Return (X, Y) of the center of cell containing provided text 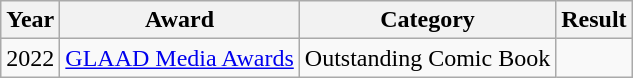
Year (30, 20)
GLAAD Media Awards (180, 58)
2022 (30, 58)
Result (594, 20)
Award (180, 20)
Category (427, 20)
Outstanding Comic Book (427, 58)
